Locate the cell with the specified text and output its (x, y) center coordinate. 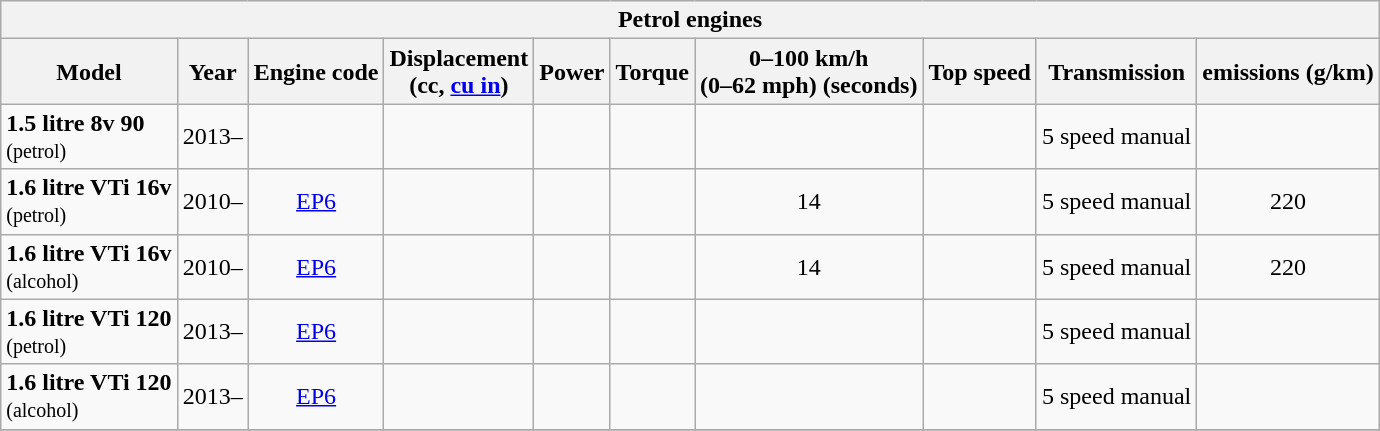
Engine code (316, 72)
1.6 litre VTi 16v(alcohol) (89, 266)
emissions (g/km) (1288, 72)
Power (572, 72)
1.6 litre VTi 120(alcohol) (89, 396)
1.6 litre VTi 16v(petrol) (89, 202)
Model (89, 72)
0–100 km/h(0–62 mph) (seconds) (808, 72)
Transmission (1116, 72)
Torque (652, 72)
Displacement(cc, cu in) (459, 72)
Year (212, 72)
Top speed (980, 72)
1.5 litre 8v 90(petrol) (89, 136)
Petrol engines (690, 20)
1.6 litre VTi 120(petrol) (89, 332)
